Determine the [x, y] coordinate at the center of the cell enclosing the given text.  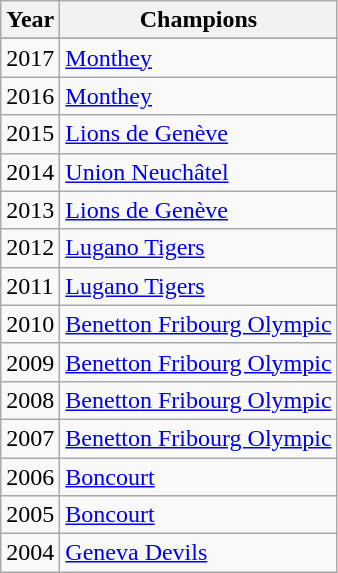
2014 [30, 172]
2015 [30, 134]
Geneva Devils [198, 553]
2005 [30, 515]
Year [30, 20]
Union Neuchâtel [198, 172]
2016 [30, 96]
2008 [30, 400]
Champions [198, 20]
2010 [30, 324]
2017 [30, 58]
2013 [30, 210]
2007 [30, 438]
2012 [30, 248]
2004 [30, 553]
2011 [30, 286]
2006 [30, 477]
2009 [30, 362]
